Determine the (x, y) coordinate at the center of the cell enclosing the given text.  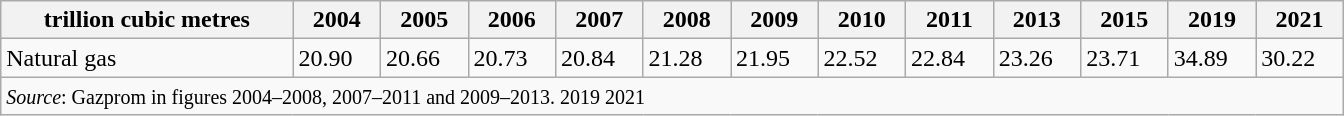
trillion cubic metres (147, 20)
21.28 (687, 58)
34.89 (1212, 58)
20.90 (337, 58)
2007 (600, 20)
20.73 (512, 58)
22.52 (862, 58)
2006 (512, 20)
2005 (424, 20)
23.71 (1125, 58)
20.66 (424, 58)
2010 (862, 20)
2019 (1212, 20)
Source: Gazprom in figures 2004–2008, 2007–2011 and 2009–2013. 2019 2021 (672, 96)
30.22 (1300, 58)
2013 (1037, 20)
23.26 (1037, 58)
2008 (687, 20)
Natural gas (147, 58)
2004 (337, 20)
21.95 (775, 58)
2021 (1300, 20)
2009 (775, 20)
22.84 (950, 58)
2015 (1125, 20)
20.84 (600, 58)
2011 (950, 20)
